Find where the given text appears and provide that cell's center as (X, Y) coordinate. 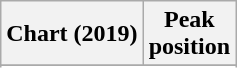
Chart (2019) (72, 34)
Peak position (189, 34)
